Locate the cell with the specified text and output its (x, y) center coordinate. 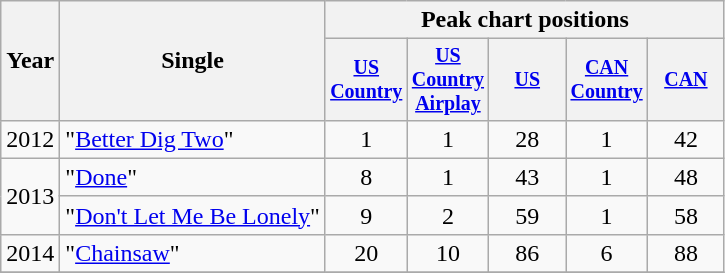
"Done" (193, 177)
2014 (30, 253)
59 (528, 215)
10 (448, 253)
Single (193, 61)
2013 (30, 196)
US (528, 80)
86 (528, 253)
42 (686, 139)
CAN (686, 80)
88 (686, 253)
"Chainsaw" (193, 253)
8 (366, 177)
US Country Airplay (448, 80)
6 (607, 253)
28 (528, 139)
2 (448, 215)
Peak chart positions (524, 20)
US Country (366, 80)
"Don't Let Me Be Lonely" (193, 215)
58 (686, 215)
48 (686, 177)
2012 (30, 139)
20 (366, 253)
"Better Dig Two" (193, 139)
43 (528, 177)
CAN Country (607, 80)
9 (366, 215)
Year (30, 61)
